Identify which cell holds the provided text, then report its (X, Y) central coordinate. 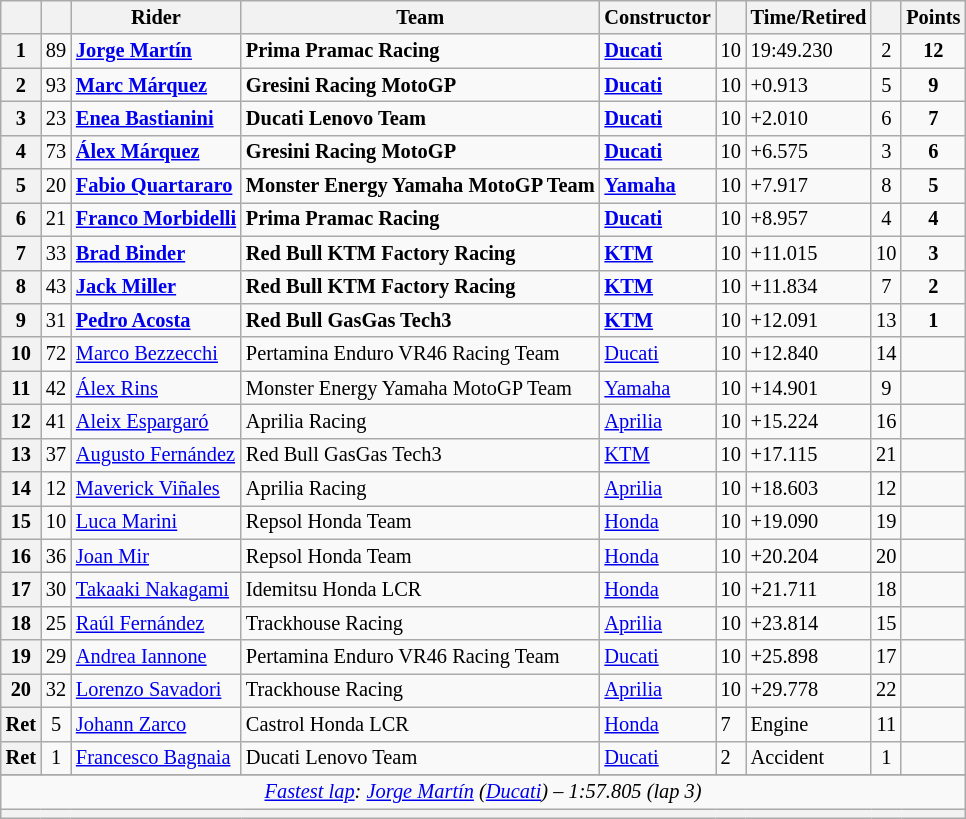
22 (886, 690)
31 (56, 320)
+17.115 (809, 455)
Johann Zarco (156, 724)
+8.957 (809, 219)
30 (56, 589)
+21.711 (809, 589)
25 (56, 623)
Pedro Acosta (156, 320)
Maverick Viñales (156, 489)
72 (56, 354)
29 (56, 657)
Accident (809, 758)
Joan Mir (156, 556)
Andrea Iannone (156, 657)
+29.778 (809, 690)
+20.204 (809, 556)
+18.603 (809, 489)
Points (933, 17)
43 (56, 287)
32 (56, 690)
23 (56, 118)
Francesco Bagnaia (156, 758)
+7.917 (809, 186)
Brad Binder (156, 253)
+11.834 (809, 287)
37 (56, 455)
Fabio Quartararo (156, 186)
93 (56, 85)
+6.575 (809, 152)
Jorge Martín (156, 51)
Raúl Fernández (156, 623)
42 (56, 388)
+12.091 (809, 320)
Team (420, 17)
Idemitsu Honda LCR (420, 589)
+2.010 (809, 118)
Lorenzo Savadori (156, 690)
Álex Márquez (156, 152)
Time/Retired (809, 17)
Luca Marini (156, 522)
19:49.230 (809, 51)
Engine (809, 724)
+12.840 (809, 354)
+0.913 (809, 85)
+25.898 (809, 657)
41 (56, 421)
Fastest lap: Jorge Martín (Ducati) – 1:57.805 (lap 3) (484, 791)
89 (56, 51)
Aleix Espargaró (156, 421)
Franco Morbidelli (156, 219)
Marc Márquez (156, 85)
Augusto Fernández (156, 455)
Rider (156, 17)
Álex Rins (156, 388)
Enea Bastianini (156, 118)
73 (56, 152)
+11.015 (809, 253)
33 (56, 253)
+14.901 (809, 388)
+15.224 (809, 421)
+23.814 (809, 623)
36 (56, 556)
Takaaki Nakagami (156, 589)
Castrol Honda LCR (420, 724)
Marco Bezzecchi (156, 354)
+19.090 (809, 522)
Constructor (658, 17)
Jack Miller (156, 287)
